Find where the given text appears and provide that cell's center as (x, y) coordinate. 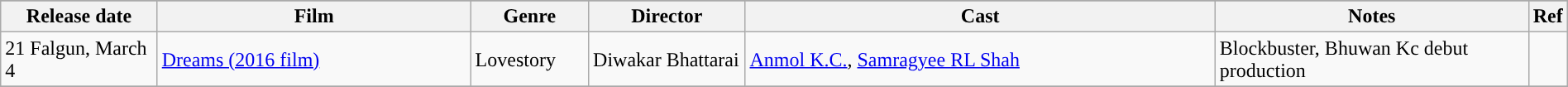
Blockbuster, Bhuwan Kc debut production (1371, 60)
Ref (1548, 17)
Dreams (2016 film) (314, 60)
Diwakar Bhattarai (667, 60)
Director (667, 17)
Genre (529, 17)
Cast (980, 17)
Lovestory (529, 60)
Film (314, 17)
Notes (1371, 17)
Anmol K.C., Samragyee RL Shah (980, 60)
Release date (79, 17)
21 Falgun, March 4 (79, 60)
